Search for the cell housing the specified text and yield its (x, y) center coordinate. 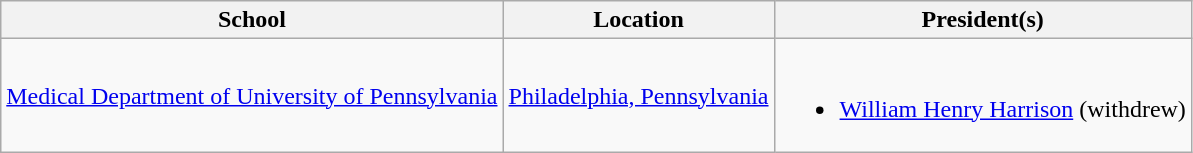
School (252, 20)
Medical Department of University of Pennsylvania (252, 96)
Philadelphia, Pennsylvania (638, 96)
Location (638, 20)
William Henry Harrison (withdrew) (982, 96)
President(s) (982, 20)
